Return the [X, Y] coordinate for the center point of the cell that contains the specified text.  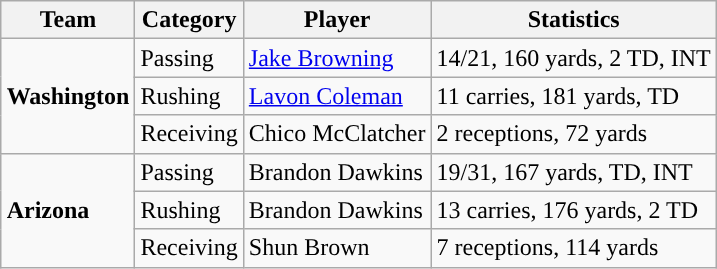
Chico McClatcher [337, 134]
2 receptions, 72 yards [574, 134]
Statistics [574, 20]
Shun Brown [337, 248]
Washington [68, 96]
7 receptions, 114 yards [574, 248]
14/21, 160 yards, 2 TD, INT [574, 58]
Category [189, 20]
Team [68, 20]
Player [337, 20]
13 carries, 176 yards, 2 TD [574, 210]
11 carries, 181 yards, TD [574, 96]
19/31, 167 yards, TD, INT [574, 172]
Jake Browning [337, 58]
Lavon Coleman [337, 96]
Arizona [68, 210]
